Determine the [X, Y] coordinate at the center of the cell enclosing the given text.  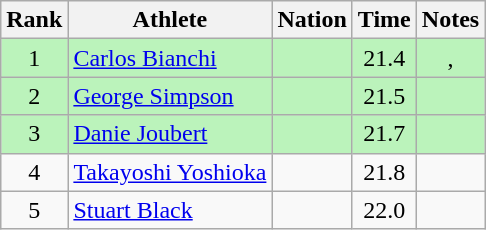
21.8 [384, 172]
Rank [34, 20]
2 [34, 96]
1 [34, 58]
21.7 [384, 134]
Athlete [170, 20]
Time [384, 20]
George Simpson [170, 96]
22.0 [384, 210]
Danie Joubert [170, 134]
3 [34, 134]
Carlos Bianchi [170, 58]
, [450, 58]
21.5 [384, 96]
Nation [312, 20]
21.4 [384, 58]
5 [34, 210]
Notes [450, 20]
4 [34, 172]
Takayoshi Yoshioka [170, 172]
Stuart Black [170, 210]
